For the text-containing cell, return its midpoint in [x, y] coordinate format. 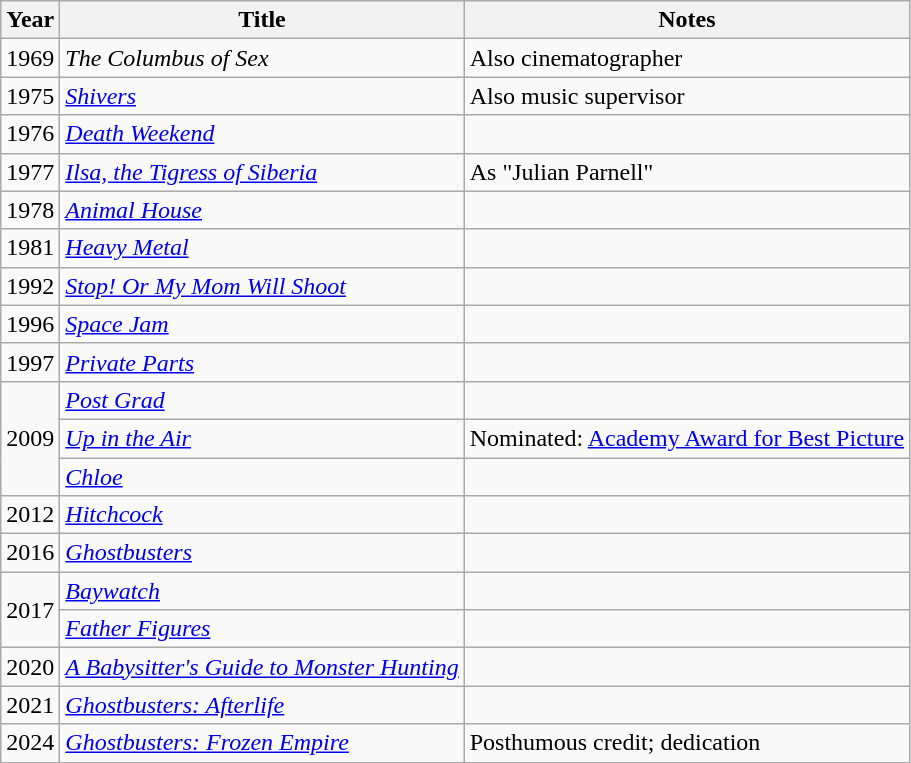
Death Weekend [262, 134]
2021 [30, 705]
Also music supervisor [686, 96]
1975 [30, 96]
1992 [30, 286]
Chloe [262, 477]
2020 [30, 667]
Father Figures [262, 629]
Posthumous credit; dedication [686, 743]
2012 [30, 515]
1981 [30, 248]
Notes [686, 20]
1997 [30, 362]
Private Parts [262, 362]
2017 [30, 610]
1978 [30, 210]
As "Julian Parnell" [686, 172]
Shivers [262, 96]
Hitchcock [262, 515]
Ilsa, the Tigress of Siberia [262, 172]
Stop! Or My Mom Will Shoot [262, 286]
Also cinematographer [686, 58]
Space Jam [262, 324]
Baywatch [262, 591]
The Columbus of Sex [262, 58]
Up in the Air [262, 438]
Year [30, 20]
Title [262, 20]
A Babysitter's Guide to Monster Hunting [262, 667]
2016 [30, 553]
Ghostbusters: Afterlife [262, 705]
Ghostbusters: Frozen Empire [262, 743]
1969 [30, 58]
1977 [30, 172]
Ghostbusters [262, 553]
2024 [30, 743]
Animal House [262, 210]
Nominated: Academy Award for Best Picture [686, 438]
1996 [30, 324]
1976 [30, 134]
2009 [30, 438]
Heavy Metal [262, 248]
Post Grad [262, 400]
